Output the [X, Y] coordinate of the center of the cell containing the given text.  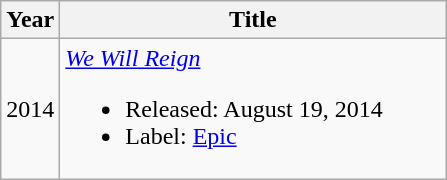
Year [30, 20]
Title [253, 20]
2014 [30, 109]
We Will ReignReleased: August 19, 2014Label: Epic [253, 109]
